Return [x, y] of the center of cell containing provided text 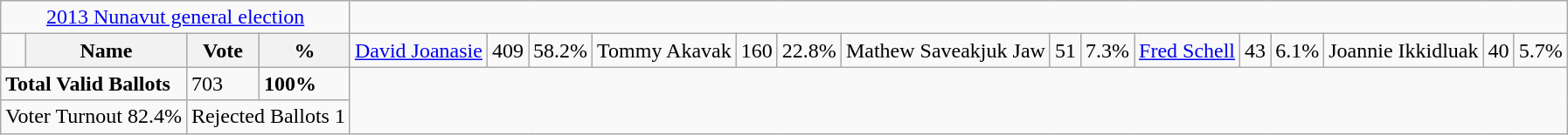
100% [305, 84]
51 [1065, 51]
703 [222, 84]
22.8% [809, 51]
Tommy Akavak [664, 51]
40 [1498, 51]
Vote [222, 51]
Rejected Ballots 1 [267, 117]
% [305, 51]
Voter Turnout 82.4% [94, 117]
43 [1255, 51]
409 [507, 51]
Mathew Saveakjuk Jaw [946, 51]
Name [106, 51]
160 [757, 51]
David Joanasie [418, 51]
Total Valid Ballots [94, 84]
Joannie Ikkidluak [1404, 51]
2013 Nunavut general election [176, 17]
6.1% [1297, 51]
5.7% [1540, 51]
7.3% [1107, 51]
58.2% [561, 51]
Fred Schell [1187, 51]
